Identify which cell holds the provided text, then report its (X, Y) central coordinate. 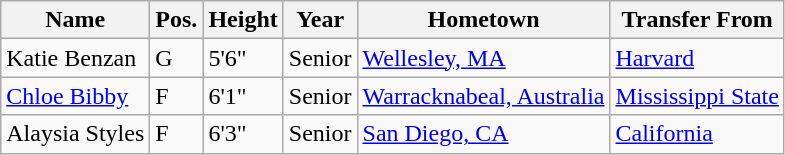
Harvard (697, 58)
Year (320, 20)
Alaysia Styles (76, 134)
San Diego, CA (484, 134)
Hometown (484, 20)
6'1" (243, 96)
Name (76, 20)
California (697, 134)
Chloe Bibby (76, 96)
Pos. (176, 20)
Height (243, 20)
Wellesley, MA (484, 58)
6'3" (243, 134)
G (176, 58)
Warracknabeal, Australia (484, 96)
Katie Benzan (76, 58)
Mississippi State (697, 96)
Transfer From (697, 20)
5'6" (243, 58)
